Extract the (X, Y) coordinate from the center of the cell holding the provided text.  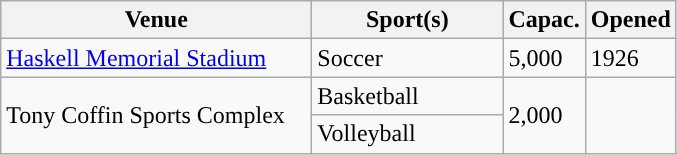
Opened (630, 20)
Sport(s) (408, 20)
Capac. (544, 20)
2,000 (544, 115)
Soccer (408, 58)
Haskell Memorial Stadium (156, 58)
5,000 (544, 58)
1926 (630, 58)
Volleyball (408, 134)
Basketball (408, 96)
Tony Coffin Sports Complex (156, 115)
Venue (156, 20)
